Determine the (x, y) coordinate at the center of the cell enclosing the given text.  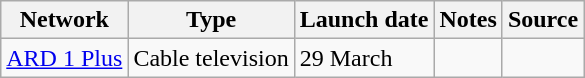
Network (64, 20)
Notes (468, 20)
Launch date (364, 20)
Source (542, 20)
Cable television (211, 58)
ARD 1 Plus (64, 58)
Type (211, 20)
29 March (364, 58)
